Detect which cell encompasses the target text, then output its [x, y] center coordinate. 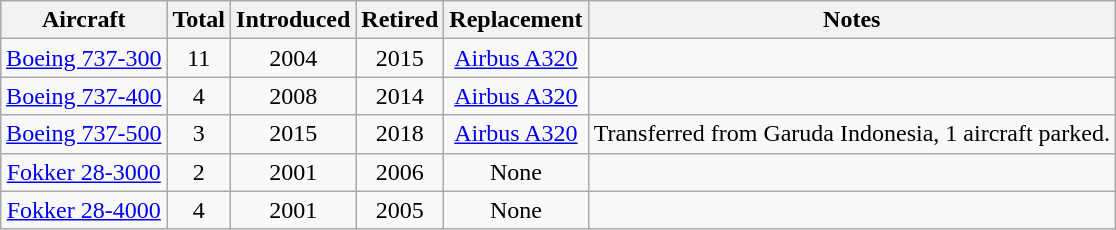
Boeing 737-400 [84, 96]
Transferred from Garuda Indonesia, 1 aircraft parked. [852, 134]
11 [199, 58]
Boeing 737-500 [84, 134]
Fokker 28-4000 [84, 210]
2018 [400, 134]
2008 [294, 96]
Fokker 28-3000 [84, 172]
Total [199, 20]
2 [199, 172]
3 [199, 134]
Retired [400, 20]
2004 [294, 58]
Boeing 737-300 [84, 58]
2005 [400, 210]
Aircraft [84, 20]
2006 [400, 172]
Replacement [516, 20]
Introduced [294, 20]
2014 [400, 96]
Notes [852, 20]
